Determine the (x, y) coordinate at the center of the cell enclosing the given text.  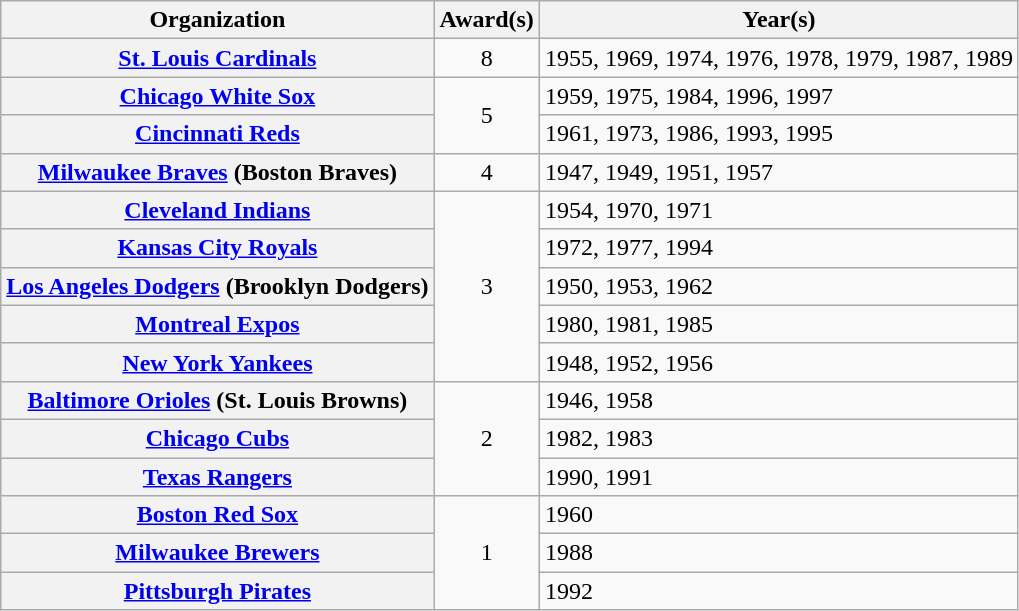
Montreal Expos (218, 324)
4 (486, 172)
Boston Red Sox (218, 515)
1946, 1958 (778, 400)
1982, 1983 (778, 438)
8 (486, 58)
Award(s) (486, 20)
New York Yankees (218, 362)
1990, 1991 (778, 477)
1960 (778, 515)
1954, 1970, 1971 (778, 210)
2 (486, 438)
Year(s) (778, 20)
1959, 1975, 1984, 1996, 1997 (778, 96)
1988 (778, 553)
Texas Rangers (218, 477)
1972, 1977, 1994 (778, 248)
1950, 1953, 1962 (778, 286)
Milwaukee Braves (Boston Braves) (218, 172)
Kansas City Royals (218, 248)
1992 (778, 591)
Cleveland Indians (218, 210)
1 (486, 553)
St. Louis Cardinals (218, 58)
Organization (218, 20)
Baltimore Orioles (St. Louis Browns) (218, 400)
Cincinnati Reds (218, 134)
Pittsburgh Pirates (218, 591)
1961, 1973, 1986, 1993, 1995 (778, 134)
1955, 1969, 1974, 1976, 1978, 1979, 1987, 1989 (778, 58)
Chicago White Sox (218, 96)
5 (486, 115)
Los Angeles Dodgers (Brooklyn Dodgers) (218, 286)
3 (486, 286)
1980, 1981, 1985 (778, 324)
1947, 1949, 1951, 1957 (778, 172)
Chicago Cubs (218, 438)
Milwaukee Brewers (218, 553)
1948, 1952, 1956 (778, 362)
